Capture the cell that displays the provided text and extract its (X, Y) central coordinate. 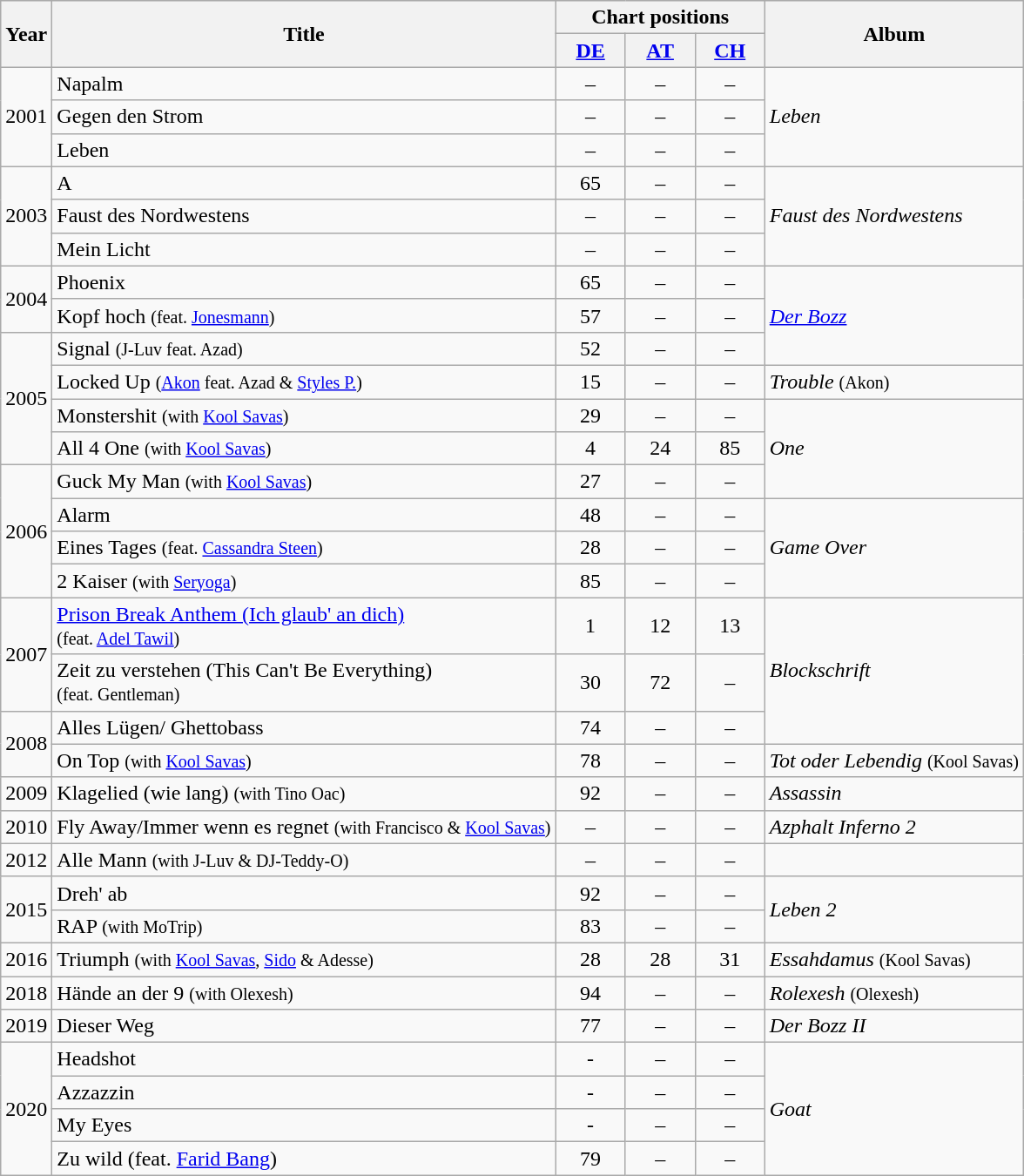
27 (590, 482)
83 (590, 926)
Mein Licht (304, 249)
Der Bozz (893, 315)
Fly Away/Immer wenn es regnet (with Francisco & Kool Savas) (304, 827)
52 (590, 348)
Monstershit (with Kool Savas) (304, 416)
74 (590, 727)
Prison Break Anthem (Ich glaub' an dich) (feat. Adel Tawil) (304, 625)
Blockschrift (893, 671)
Gegen den Strom (304, 117)
2016 (26, 959)
94 (590, 992)
Napalm (304, 84)
77 (590, 1026)
2004 (26, 299)
Zeit zu verstehen (This Can't Be Everything) (feat. Gentleman) (304, 683)
2003 (26, 216)
13 (730, 625)
2015 (26, 909)
AT (660, 51)
2 Kaiser (with Seryoga) (304, 581)
Triumph (with Kool Savas, Sido & Adesse) (304, 959)
2009 (26, 794)
Phoenix (304, 282)
2007 (26, 654)
2005 (26, 398)
DE (590, 51)
Album (893, 34)
Zu wild (feat. Farid Bang) (304, 1159)
Azzazzin (304, 1092)
2020 (26, 1109)
Assassin (893, 794)
One (893, 449)
2010 (26, 827)
Chart positions (660, 17)
30 (590, 683)
48 (590, 515)
Azphalt Inferno 2 (893, 827)
57 (590, 315)
Dreh' ab (304, 893)
78 (590, 760)
Hände an der 9 (with Olexesh) (304, 992)
Guck My Man (with Kool Savas) (304, 482)
4 (590, 449)
2006 (26, 531)
2008 (26, 744)
12 (660, 625)
Klagelied (wie lang) (with Tino Oac) (304, 794)
Signal (J-Luv feat. Azad) (304, 348)
2018 (26, 992)
24 (660, 449)
31 (730, 959)
2001 (26, 117)
15 (590, 382)
79 (590, 1159)
72 (660, 683)
Der Bozz II (893, 1026)
RAP (with MoTrip) (304, 926)
Rolexesh (Olexesh) (893, 992)
All 4 One (with Kool Savas) (304, 449)
Dieser Weg (304, 1026)
1 (590, 625)
Tot oder Lebendig (Kool Savas) (893, 760)
On Top (with Kool Savas) (304, 760)
My Eyes (304, 1125)
Leben 2 (893, 909)
A (304, 183)
Alle Mann (with J-Luv & DJ-Teddy-O) (304, 860)
Trouble (Akon) (893, 382)
Title (304, 34)
Goat (893, 1109)
2012 (26, 860)
Essahdamus (Kool Savas) (893, 959)
2019 (26, 1026)
Alles Lügen/ Ghettobass (304, 727)
Game Over (893, 548)
Headshot (304, 1059)
Alarm (304, 515)
Year (26, 34)
Locked Up (Akon feat. Azad & Styles P.) (304, 382)
CH (730, 51)
Kopf hoch (feat. Jonesmann) (304, 315)
Eines Tages (feat. Cassandra Steen) (304, 548)
29 (590, 416)
